Locate the cell with the specified text and output its (x, y) center coordinate. 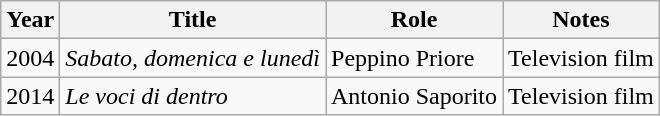
Sabato, domenica e lunedì (193, 58)
Role (414, 20)
Title (193, 20)
Year (30, 20)
Le voci di dentro (193, 96)
2004 (30, 58)
Notes (582, 20)
2014 (30, 96)
Peppino Priore (414, 58)
Antonio Saporito (414, 96)
